Identify which cell holds the provided text, then report its [X, Y] central coordinate. 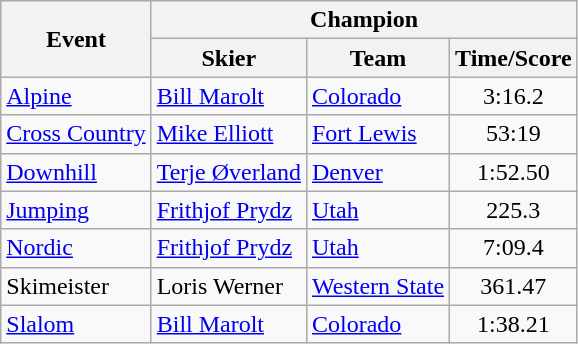
Time/Score [514, 58]
Western State [378, 286]
Fort Lewis [378, 134]
Team [378, 58]
225.3 [514, 210]
361.47 [514, 286]
Nordic [76, 248]
Denver [378, 172]
Jumping [76, 210]
3:16.2 [514, 96]
Skimeister [76, 286]
1:52.50 [514, 172]
Slalom [76, 324]
7:09.4 [514, 248]
Champion [364, 20]
Cross Country [76, 134]
Alpine [76, 96]
Mike Elliott [228, 134]
Terje Øverland [228, 172]
1:38.21 [514, 324]
Loris Werner [228, 286]
Event [76, 39]
Skier [228, 58]
53:19 [514, 134]
Downhill [76, 172]
